Search for the cell housing the specified text and yield its (X, Y) center coordinate. 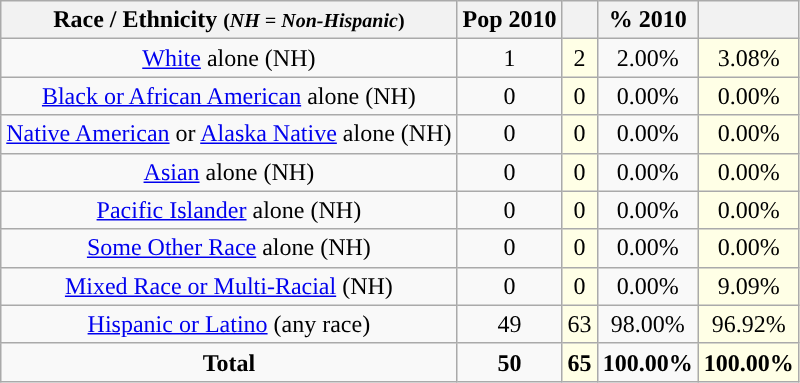
Native American or Alaska Native alone (NH) (229, 134)
White alone (NH) (229, 58)
1 (510, 58)
65 (580, 362)
3.08% (748, 58)
Black or African American alone (NH) (229, 96)
2 (580, 58)
Some Other Race alone (NH) (229, 248)
Pacific Islander alone (NH) (229, 210)
Mixed Race or Multi-Racial (NH) (229, 286)
% 2010 (648, 20)
50 (510, 362)
98.00% (648, 324)
63 (580, 324)
Hispanic or Latino (any race) (229, 324)
96.92% (748, 324)
Total (229, 362)
49 (510, 324)
9.09% (748, 286)
2.00% (648, 58)
Race / Ethnicity (NH = Non-Hispanic) (229, 20)
Pop 2010 (510, 20)
Asian alone (NH) (229, 172)
